For the text-containing cell, return its midpoint in [x, y] coordinate format. 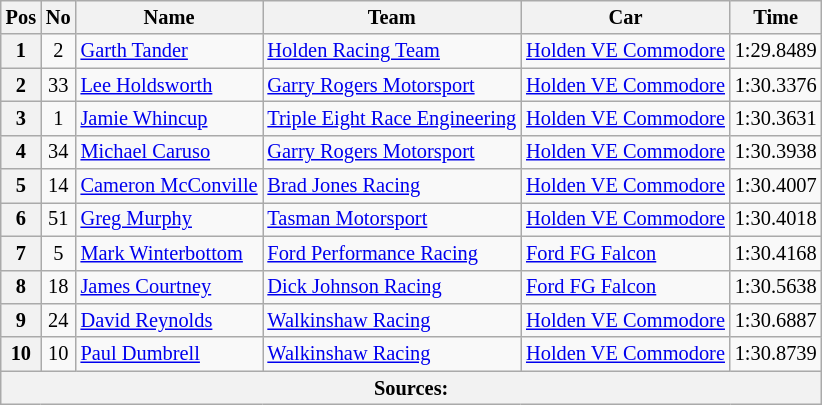
Holden Racing Team [392, 51]
3 [21, 118]
Time [776, 17]
1:30.3938 [776, 152]
1:30.4168 [776, 253]
33 [58, 85]
James Courtney [170, 287]
Car [626, 17]
Cameron McConville [170, 186]
1:30.6887 [776, 320]
No [58, 17]
Triple Eight Race Engineering [392, 118]
7 [21, 253]
24 [58, 320]
Name [170, 17]
Sources: [412, 388]
9 [21, 320]
Mark Winterbottom [170, 253]
6 [21, 219]
1:30.5638 [776, 287]
34 [58, 152]
David Reynolds [170, 320]
Tasman Motorsport [392, 219]
1:30.4018 [776, 219]
1:30.3376 [776, 85]
Michael Caruso [170, 152]
1:30.3631 [776, 118]
Dick Johnson Racing [392, 287]
14 [58, 186]
1:30.4007 [776, 186]
8 [21, 287]
1:29.8489 [776, 51]
Ford Performance Racing [392, 253]
Jamie Whincup [170, 118]
Paul Dumbrell [170, 354]
Garth Tander [170, 51]
51 [58, 219]
Greg Murphy [170, 219]
Pos [21, 17]
Team [392, 17]
1:30.8739 [776, 354]
Brad Jones Racing [392, 186]
Lee Holdsworth [170, 85]
18 [58, 287]
4 [21, 152]
